Detect which cell encompasses the target text, then output its (X, Y) center coordinate. 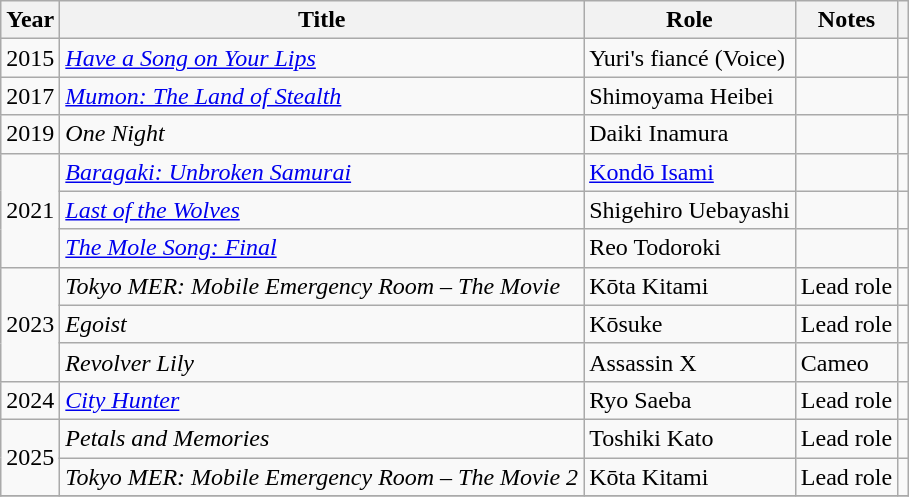
2019 (30, 134)
Title (322, 20)
Kōsuke (690, 324)
Cameo (846, 362)
Shimoyama Heibei (690, 96)
Baragaki: Unbroken Samurai (322, 172)
Assassin X (690, 362)
The Mole Song: Final (322, 248)
Have a Song on Your Lips (322, 58)
Tokyo MER: Mobile Emergency Room – The Movie 2 (322, 477)
Yuri's fiancé (Voice) (690, 58)
Notes (846, 20)
City Hunter (322, 400)
2024 (30, 400)
2015 (30, 58)
Kondō Isami (690, 172)
Shigehiro Uebayashi (690, 210)
Year (30, 20)
Mumon: The Land of Stealth (322, 96)
Ryo Saeba (690, 400)
Toshiki Kato (690, 438)
Role (690, 20)
One Night (322, 134)
Egoist (322, 324)
Daiki Inamura (690, 134)
Petals and Memories (322, 438)
Last of the Wolves (322, 210)
Revolver Lily (322, 362)
2017 (30, 96)
2025 (30, 457)
Reo Todoroki (690, 248)
Tokyo MER: Mobile Emergency Room – The Movie (322, 286)
2021 (30, 210)
2023 (30, 324)
